Find where the given text appears and provide that cell's center as [X, Y] coordinate. 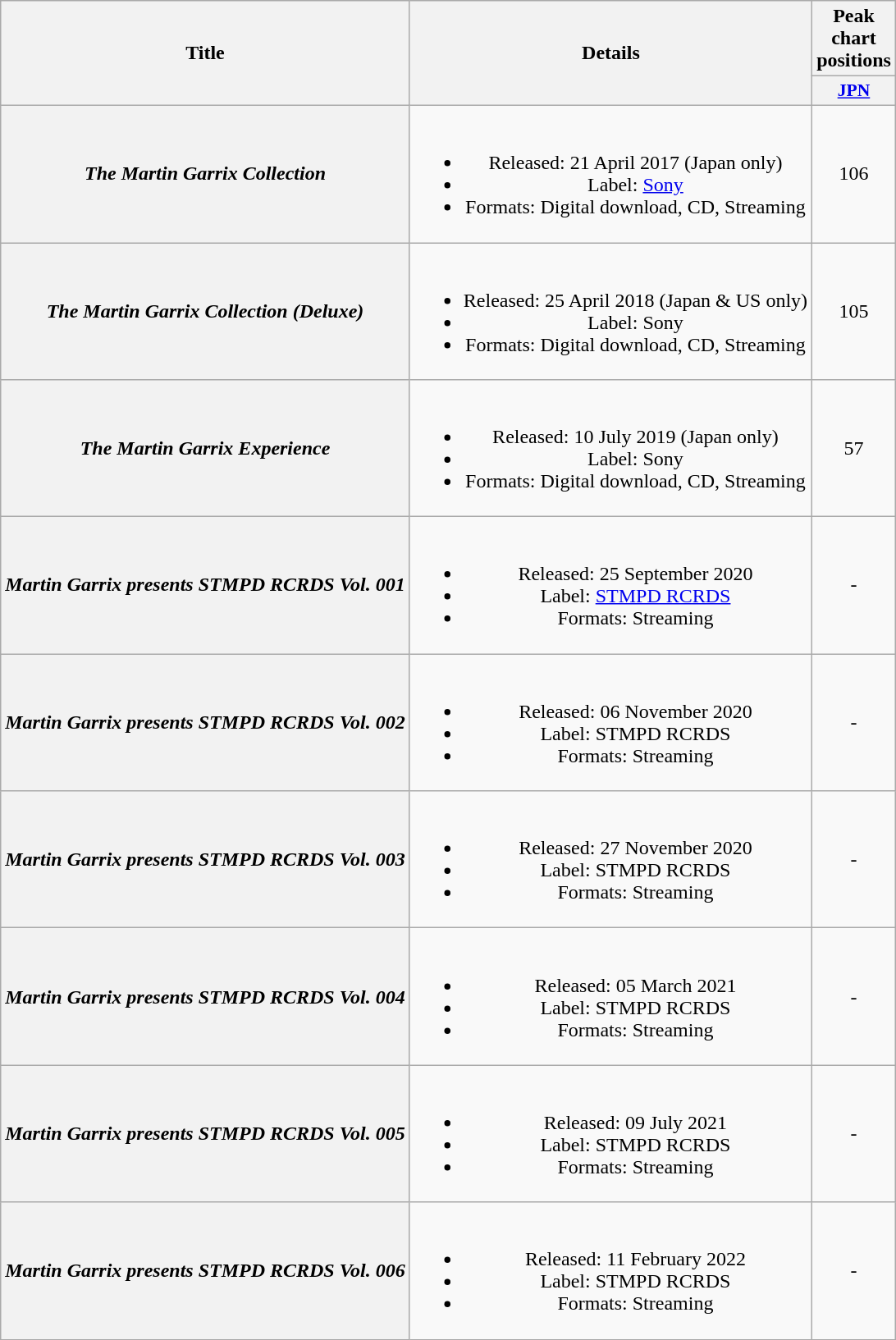
Released: 10 July 2019 (Japan only)Label: SonyFormats: Digital download, CD, Streaming [610, 448]
Released: 09 July 2021Label: STMPD RCRDSFormats: Streaming [610, 1134]
Title [205, 53]
Martin Garrix presents STMPD RCRDS Vol. 003 [205, 860]
105 [854, 312]
Details [610, 53]
Released: 06 November 2020Label: STMPD RCRDSFormats: Streaming [610, 722]
106 [854, 174]
The Martin Garrix Collection (Deluxe) [205, 312]
Martin Garrix presents STMPD RCRDS Vol. 002 [205, 722]
Released: 25 September 2020Label: STMPD RCRDSFormats: Streaming [610, 586]
Martin Garrix presents STMPD RCRDS Vol. 001 [205, 586]
Martin Garrix presents STMPD RCRDS Vol. 006 [205, 1270]
57 [854, 448]
The Martin Garrix Experience [205, 448]
The Martin Garrix Collection [205, 174]
Peak chart positions [854, 39]
Released: 05 March 2021Label: STMPD RCRDSFormats: Streaming [610, 996]
Martin Garrix presents STMPD RCRDS Vol. 004 [205, 996]
JPN [854, 91]
Released: 25 April 2018 (Japan & US only)Label: SonyFormats: Digital download, CD, Streaming [610, 312]
Released: 11 February 2022Label: STMPD RCRDSFormats: Streaming [610, 1270]
Released: 27 November 2020Label: STMPD RCRDSFormats: Streaming [610, 860]
Martin Garrix presents STMPD RCRDS Vol. 005 [205, 1134]
Released: 21 April 2017 (Japan only)Label: SonyFormats: Digital download, CD, Streaming [610, 174]
